Identify which cell holds the provided text, then report its (x, y) central coordinate. 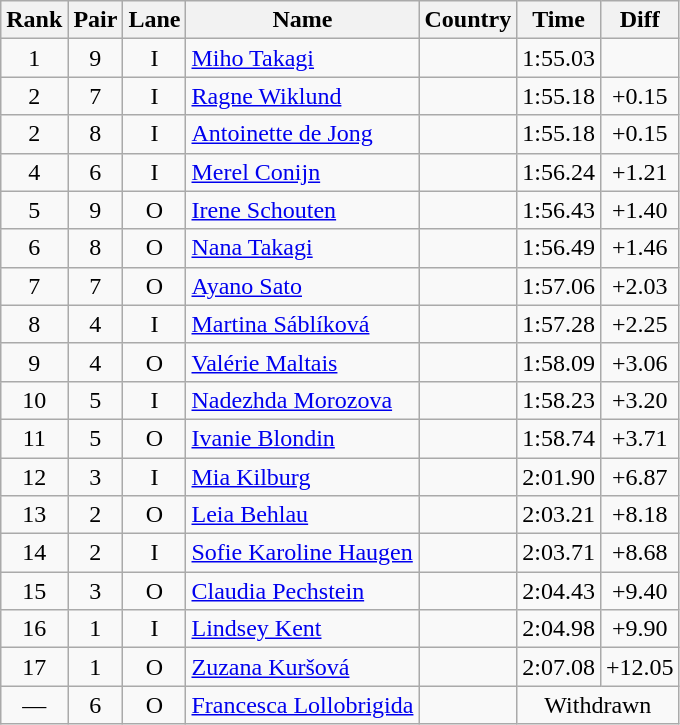
17 (34, 667)
Sofie Karoline Haugen (302, 553)
+9.90 (640, 629)
Nadezhda Morozova (302, 400)
Ragne Wiklund (302, 96)
Diff (640, 20)
1:55.03 (559, 58)
12 (34, 477)
Nana Takagi (302, 248)
+1.21 (640, 172)
+6.87 (640, 477)
+2.03 (640, 286)
Lane (154, 20)
14 (34, 553)
1:58.23 (559, 400)
+9.40 (640, 591)
Merel Conijn (302, 172)
+3.71 (640, 438)
+12.05 (640, 667)
2:04.43 (559, 591)
2:03.71 (559, 553)
Rank (34, 20)
Miho Takagi (302, 58)
Zuzana Kuršová (302, 667)
Claudia Pechstein (302, 591)
Country (468, 20)
1:56.49 (559, 248)
1:56.43 (559, 210)
1:56.24 (559, 172)
+8.18 (640, 515)
+1.40 (640, 210)
1:57.28 (559, 324)
Valérie Maltais (302, 362)
Antoinette de Jong (302, 134)
16 (34, 629)
+8.68 (640, 553)
Name (302, 20)
Francesca Lollobrigida (302, 705)
+1.46 (640, 248)
2:07.08 (559, 667)
1:58.74 (559, 438)
15 (34, 591)
Ivanie Blondin (302, 438)
Martina Sáblíková (302, 324)
Pair (96, 20)
Withdrawn (598, 705)
1:57.06 (559, 286)
Time (559, 20)
— (34, 705)
2:01.90 (559, 477)
Lindsey Kent (302, 629)
10 (34, 400)
2:03.21 (559, 515)
2:04.98 (559, 629)
Leia Behlau (302, 515)
Irene Schouten (302, 210)
Mia Kilburg (302, 477)
13 (34, 515)
1:58.09 (559, 362)
11 (34, 438)
+3.20 (640, 400)
Ayano Sato (302, 286)
+2.25 (640, 324)
+3.06 (640, 362)
